From the cell containing the given text, extract its center point as (X, Y) coordinate. 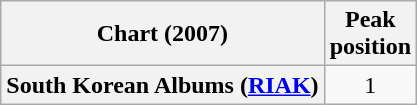
South Korean Albums (RIAK) (162, 85)
Peakposition (370, 34)
Chart (2007) (162, 34)
1 (370, 85)
